For the text-containing cell, return its midpoint in (X, Y) coordinate format. 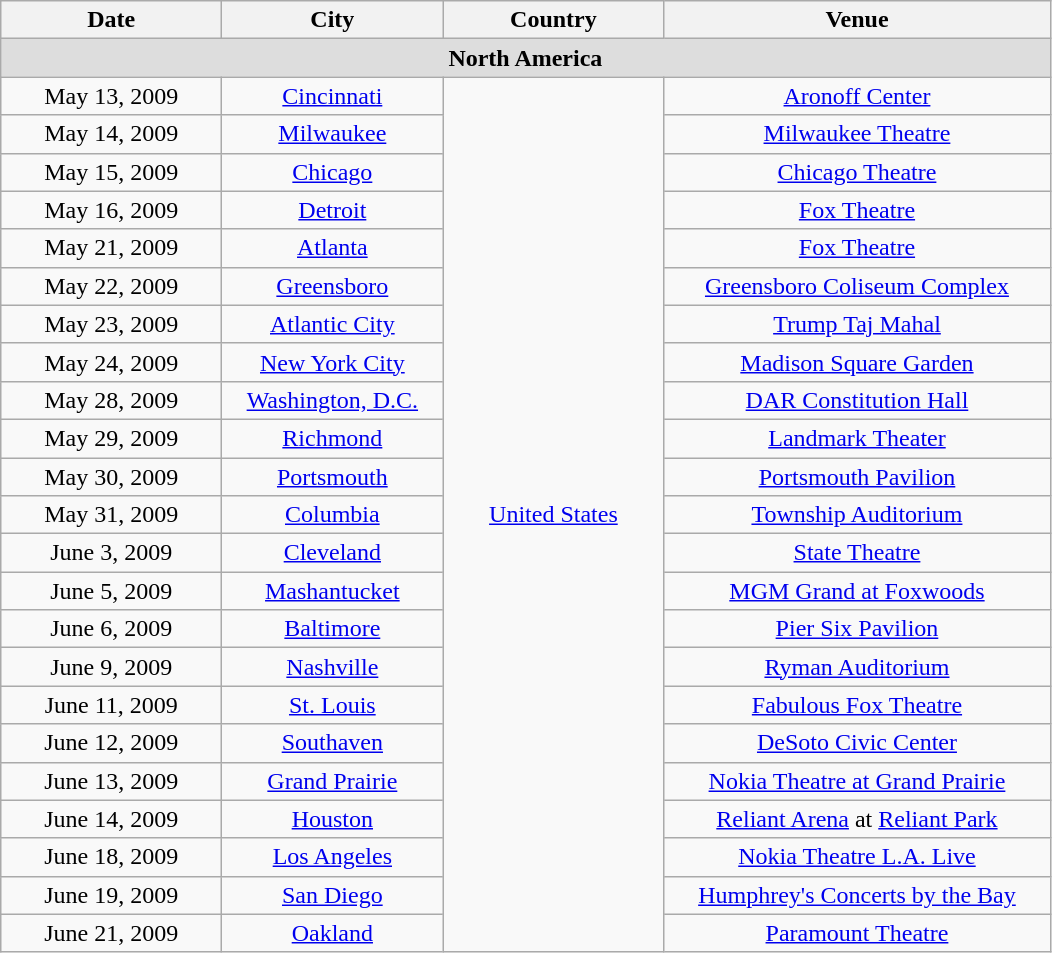
May 24, 2009 (112, 362)
May 14, 2009 (112, 134)
DAR Constitution Hall (857, 400)
May 21, 2009 (112, 248)
Greensboro (332, 286)
Atlantic City (332, 324)
Los Angeles (332, 857)
May 29, 2009 (112, 438)
Paramount Theatre (857, 933)
Aronoff Center (857, 96)
Southaven (332, 743)
Columbia (332, 515)
Mashantucket (332, 591)
Reliant Arena at Reliant Park (857, 819)
May 15, 2009 (112, 172)
Baltimore (332, 629)
June 6, 2009 (112, 629)
Portsmouth (332, 477)
Chicago Theatre (857, 172)
June 11, 2009 (112, 705)
New York City (332, 362)
June 13, 2009 (112, 781)
Landmark Theater (857, 438)
June 3, 2009 (112, 553)
Madison Square Garden (857, 362)
Chicago (332, 172)
Houston (332, 819)
Richmond (332, 438)
Venue (857, 20)
June 14, 2009 (112, 819)
Cincinnati (332, 96)
May 28, 2009 (112, 400)
Humphrey's Concerts by the Bay (857, 895)
MGM Grand at Foxwoods (857, 591)
Cleveland (332, 553)
Oakland (332, 933)
Nokia Theatre at Grand Prairie (857, 781)
Greensboro Coliseum Complex (857, 286)
DeSoto Civic Center (857, 743)
Ryman Auditorium (857, 667)
May 22, 2009 (112, 286)
Grand Prairie (332, 781)
Milwaukee Theatre (857, 134)
North America (526, 58)
June 19, 2009 (112, 895)
City (332, 20)
Detroit (332, 210)
May 13, 2009 (112, 96)
Country (554, 20)
June 9, 2009 (112, 667)
Portsmouth Pavilion (857, 477)
Pier Six Pavilion (857, 629)
Washington, D.C. (332, 400)
United States (554, 514)
May 30, 2009 (112, 477)
St. Louis (332, 705)
Nokia Theatre L.A. Live (857, 857)
Atlanta (332, 248)
June 18, 2009 (112, 857)
State Theatre (857, 553)
Trump Taj Mahal (857, 324)
Township Auditorium (857, 515)
May 23, 2009 (112, 324)
San Diego (332, 895)
May 16, 2009 (112, 210)
Date (112, 20)
June 21, 2009 (112, 933)
Nashville (332, 667)
Fabulous Fox Theatre (857, 705)
June 5, 2009 (112, 591)
June 12, 2009 (112, 743)
May 31, 2009 (112, 515)
Milwaukee (332, 134)
